For the text-containing cell, return its midpoint in (x, y) coordinate format. 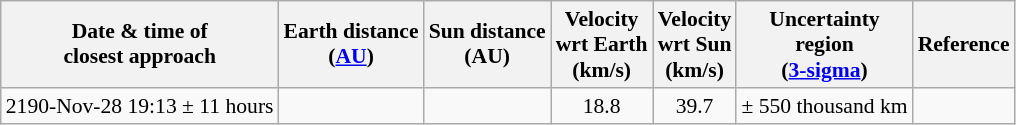
2190-Nov-28 19:13 ± 11 hours (140, 106)
Sun distance(AU) (488, 44)
Velocitywrt Earth(km/s) (602, 44)
Date & time ofclosest approach (140, 44)
18.8 (602, 106)
± 550 thousand km (824, 106)
Reference (964, 44)
Earth distance(AU) (352, 44)
Velocitywrt Sun(km/s) (695, 44)
39.7 (695, 106)
Uncertaintyregion(3-sigma) (824, 44)
